Determine the [x, y] coordinate at the center of the cell enclosing the given text.  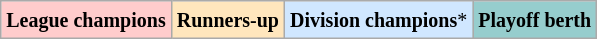
Runners-up [228, 20]
Playoff berth [535, 20]
League champions [86, 20]
Division champions* [379, 20]
